Output the (x, y) coordinate of the center of the cell containing the given text.  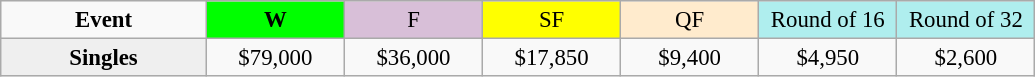
QF (690, 20)
W (275, 20)
$4,950 (828, 58)
$36,000 (413, 58)
F (413, 20)
SF (552, 20)
$9,400 (690, 58)
$2,600 (966, 58)
Round of 16 (828, 20)
Event (104, 20)
Round of 32 (966, 20)
$79,000 (275, 58)
Singles (104, 58)
$17,850 (552, 58)
